Provide the (x, y) coordinate of the cell's center where the given text is located.  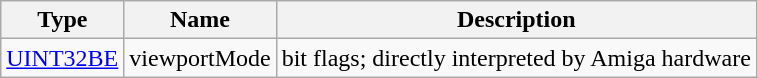
Name (200, 20)
UINT32BE (62, 58)
viewportMode (200, 58)
bit flags; directly interpreted by Amiga hardware (516, 58)
Description (516, 20)
Type (62, 20)
